Scan for the cell matching the given text and deliver its [x, y] coordinate at center. 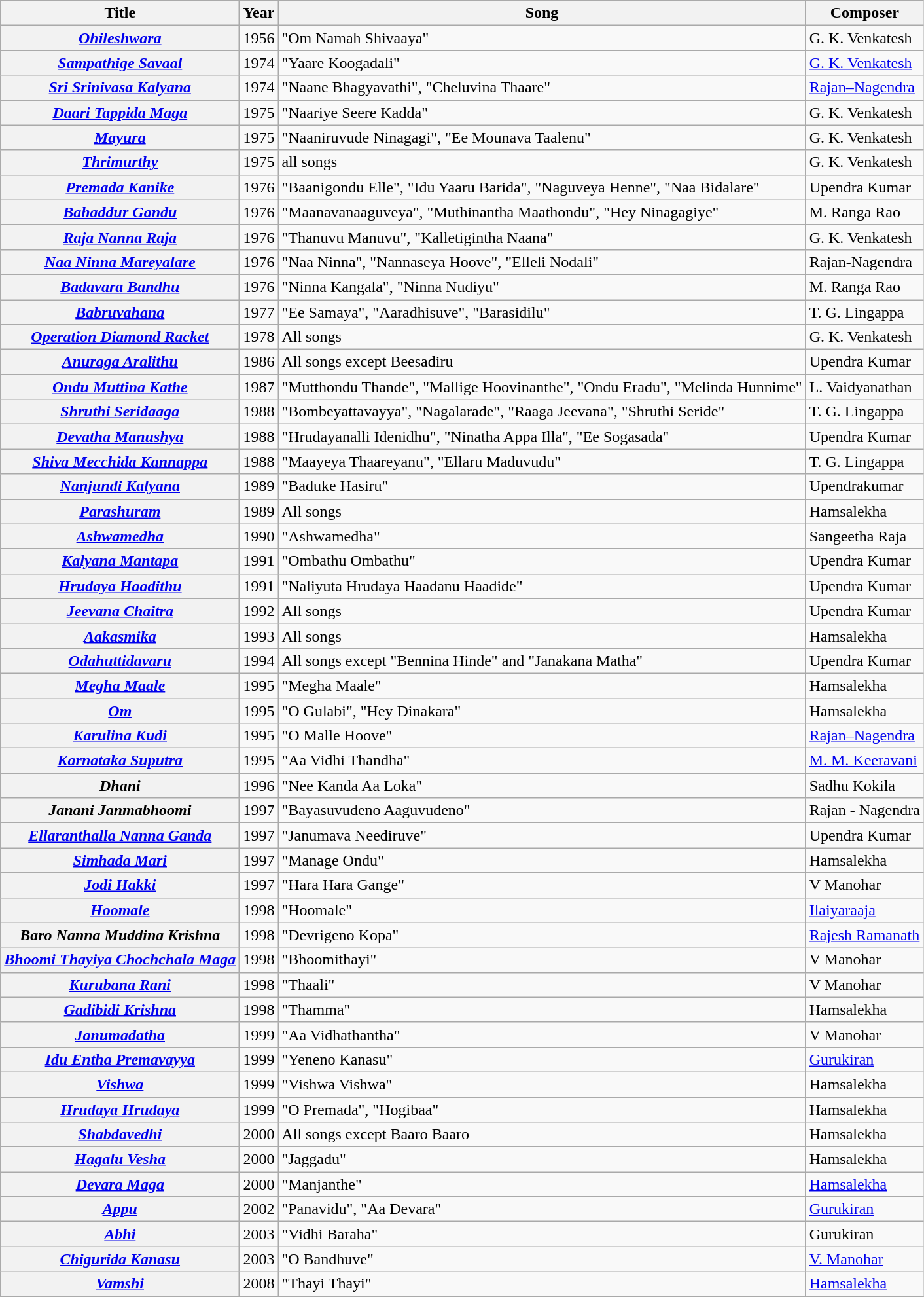
"Megha Maale" [542, 685]
"O Premada", "Hogibaa" [542, 1110]
"Manjanthe" [542, 1184]
Sri Srinivasa Kalyana [120, 88]
"Janumava Neediruve" [542, 835]
"Baduke Hasiru" [542, 486]
Composer [864, 13]
Janani Janmabhoomi [120, 811]
V. Manohar [864, 1259]
All songs except "Bennina Hinde" and "Janakana Matha" [542, 661]
Odahuttidavaru [120, 661]
"Hara Hara Gange" [542, 885]
Simhada Mari [120, 860]
"Naliyuta Hrudaya Haadanu Haadide" [542, 586]
L. Vaidyanathan [864, 387]
Rajesh Ramanath [864, 935]
Ellaranthalla Nanna Ganda [120, 835]
Jeevana Chaitra [120, 611]
1992 [259, 611]
1987 [259, 387]
Appu [120, 1209]
"Thanuvu Manuvu", "Kalletigintha Naana" [542, 237]
Ondu Muttina Kathe [120, 387]
Upendrakumar [864, 486]
Abhi [120, 1234]
Karnataka Suputra [120, 761]
Ilaiyaraaja [864, 910]
"Mutthondu Thande", "Mallige Hoovinanthe", "Ondu Eradu", "Melinda Hunnime" [542, 387]
Sangeetha Raja [864, 536]
2002 [259, 1209]
1993 [259, 636]
Hoomale [120, 910]
Bhoomi Thayiya Chochchala Maga [120, 960]
"O Gulabi", "Hey Dinakara" [542, 710]
M. M. Keeravani [864, 761]
Sampathige Savaal [120, 63]
"Yaare Koogadali" [542, 63]
Dhani [120, 786]
Devatha Manushya [120, 437]
Babruvahana [120, 312]
"Ee Samaya", "Aaradhisuve", "Barasidilu" [542, 312]
Anuraga Aralithu [120, 362]
"Yeneno Kanasu" [542, 1059]
Hrudaya Hrudaya [120, 1110]
Janumadatha [120, 1034]
"Hrudayanalli Idenidhu", "Ninatha Appa Illa", "Ee Sogasada" [542, 437]
Shiva Mecchida Kannappa [120, 462]
"Panavidu", "Aa Devara" [542, 1209]
"Aa Vidhi Thandha" [542, 761]
"Ninna Kangala", "Ninna Nudiyu" [542, 287]
"Vishwa Vishwa" [542, 1084]
Shabdavedhi [120, 1135]
"Hoomale" [542, 910]
all songs [542, 162]
"Manage Ondu" [542, 860]
"Vidhi Baraha" [542, 1234]
Hagalu Vesha [120, 1160]
Devara Maga [120, 1184]
Gadibidi Krishna [120, 1010]
"Naa Ninna", "Nannaseya Hoove", "Elleli Nodali" [542, 262]
Aakasmika [120, 636]
"Naane Bhagyavathi", "Cheluvina Thaare" [542, 88]
1978 [259, 337]
Vamshi [120, 1284]
"O Bandhuve" [542, 1259]
Rajan - Nagendra [864, 811]
"Bombeyattavayya", "Nagalarade", "Raaga Jeevana", "Shruthi Seride" [542, 412]
Title [120, 13]
"Naaniruvude Ninagagi", "Ee Mounava Taalenu" [542, 137]
1990 [259, 536]
1996 [259, 786]
Megha Maale [120, 685]
1977 [259, 312]
1986 [259, 362]
Year [259, 13]
Badavara Bandhu [120, 287]
Idu Entha Premavayya [120, 1059]
"Baanigondu Elle", "Idu Yaaru Barida", "Naguveya Henne", "Naa Bidalare" [542, 187]
Rajan-Nagendra [864, 262]
Jodi Hakki [120, 885]
Operation Diamond Racket [120, 337]
"Thamma" [542, 1010]
Kalyana Mantapa [120, 561]
"O Malle Hoove" [542, 736]
Naa Ninna Mareyalare [120, 262]
1956 [259, 38]
"Maayeya Thaareyanu", "Ellaru Maduvudu" [542, 462]
"Devrigeno Kopa" [542, 935]
"Om Namah Shivaaya" [542, 38]
Thrimurthy [120, 162]
"Naariye Seere Kadda" [542, 113]
"Ombathu Ombathu" [542, 561]
"Aa Vidhathantha" [542, 1034]
All songs except Beesadiru [542, 362]
Mayura [120, 137]
"Jaggadu" [542, 1160]
"Bayasuvudeno Aaguvudeno" [542, 811]
Ohileshwara [120, 38]
Baro Nanna Muddina Krishna [120, 935]
"Ashwamedha" [542, 536]
Parashuram [120, 511]
Nanjundi Kalyana [120, 486]
"Thaali" [542, 985]
Karulina Kudi [120, 736]
"Bhoomithayi" [542, 960]
Sadhu Kokila [864, 786]
Vishwa [120, 1084]
2008 [259, 1284]
"Maanavanaaguveya", "Muthinantha Maathondu", "Hey Ninagagiye" [542, 212]
Raja Nanna Raja [120, 237]
Kurubana Rani [120, 985]
Song [542, 13]
Shruthi Seridaaga [120, 412]
Hrudaya Haadithu [120, 586]
Daari Tappida Maga [120, 113]
"Thayi Thayi" [542, 1284]
Chigurida Kanasu [120, 1259]
Bahaddur Gandu [120, 212]
Ashwamedha [120, 536]
Om [120, 710]
Premada Kanike [120, 187]
1994 [259, 661]
"Nee Kanda Aa Loka" [542, 786]
All songs except Baaro Baaro [542, 1135]
